Return the (X, Y) coordinate for the center point of the cell that contains the specified text.  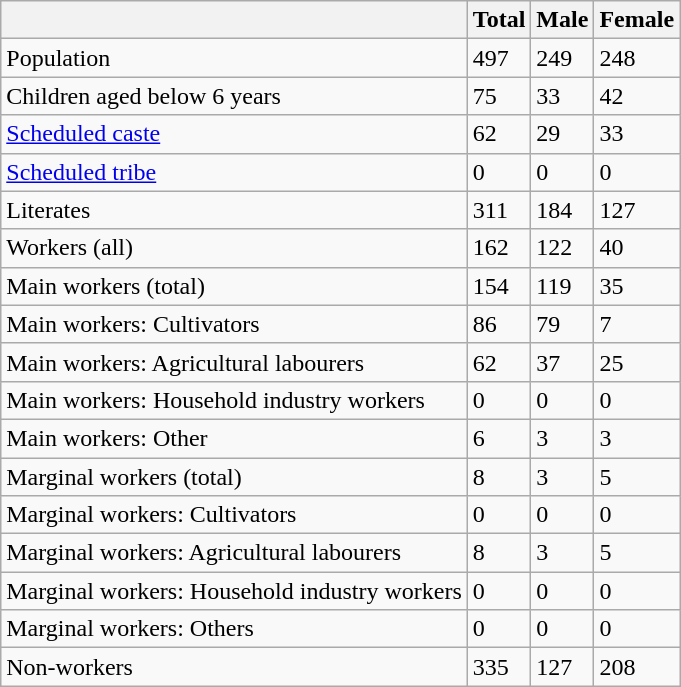
Workers (all) (234, 248)
6 (499, 438)
248 (637, 58)
37 (562, 362)
162 (499, 248)
86 (499, 324)
Marginal workers: Household industry workers (234, 591)
Total (499, 20)
Children aged below 6 years (234, 96)
Non-workers (234, 667)
40 (637, 248)
Literates (234, 210)
35 (637, 286)
208 (637, 667)
Population (234, 58)
29 (562, 134)
122 (562, 248)
79 (562, 324)
184 (562, 210)
Marginal workers: Others (234, 629)
311 (499, 210)
154 (499, 286)
Main workers (total) (234, 286)
249 (562, 58)
7 (637, 324)
119 (562, 286)
Marginal workers (total) (234, 477)
Main workers: Agricultural labourers (234, 362)
Marginal workers: Agricultural labourers (234, 553)
Male (562, 20)
497 (499, 58)
Main workers: Cultivators (234, 324)
Scheduled tribe (234, 172)
Female (637, 20)
75 (499, 96)
335 (499, 667)
42 (637, 96)
Main workers: Other (234, 438)
Marginal workers: Cultivators (234, 515)
Scheduled caste (234, 134)
25 (637, 362)
Main workers: Household industry workers (234, 400)
